Provide the (x, y) coordinate of the cell's center where the given text is located.  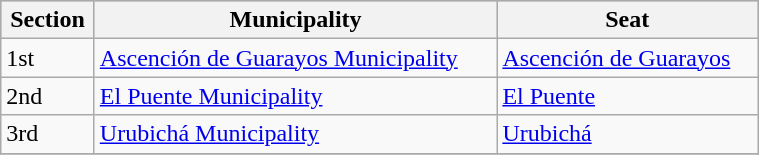
3rd (48, 134)
Municipality (296, 20)
Urubichá Municipality (296, 134)
1st (48, 58)
El Puente Municipality (296, 96)
Seat (628, 20)
Urubichá (628, 134)
Ascención de Guarayos Municipality (296, 58)
El Puente (628, 96)
Ascención de Guarayos (628, 58)
Section (48, 20)
2nd (48, 96)
